Extract the (X, Y) coordinate from the center of the cell holding the provided text.  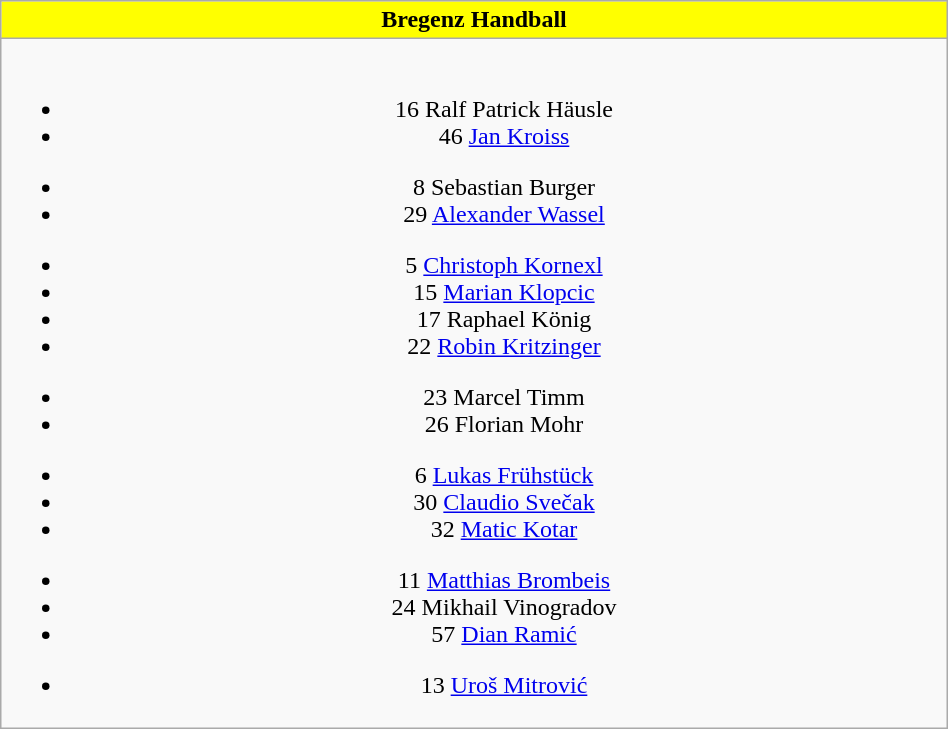
Bregenz Handball (474, 20)
